Return [X, Y] of the center of cell containing provided text 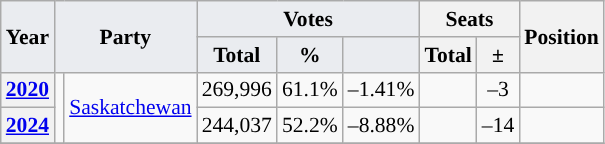
Votes [308, 19]
61.1% [310, 90]
2024 [28, 126]
Party [126, 36]
Position [561, 36]
244,037 [237, 126]
± [498, 55]
–14 [498, 126]
52.2% [310, 126]
–3 [498, 90]
Seats [469, 19]
% [310, 55]
Year [28, 36]
–1.41% [382, 90]
2020 [28, 90]
–8.88% [382, 126]
269,996 [237, 90]
Saskatchewan [130, 108]
